Locate the cell with the specified text and output its [X, Y] center coordinate. 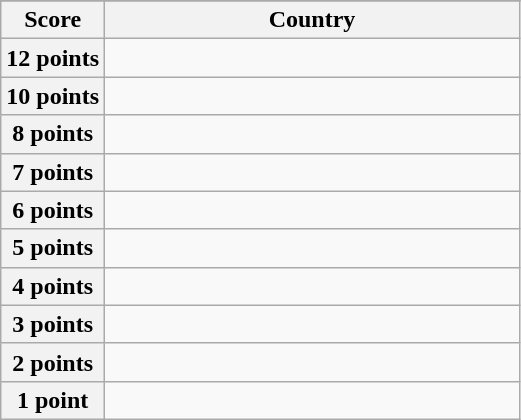
7 points [53, 172]
6 points [53, 210]
3 points [53, 324]
12 points [53, 58]
4 points [53, 286]
5 points [53, 248]
8 points [53, 134]
10 points [53, 96]
1 point [53, 400]
2 points [53, 362]
Score [53, 20]
Country [312, 20]
